Determine the [x, y] coordinate at the center of the cell enclosing the given text.  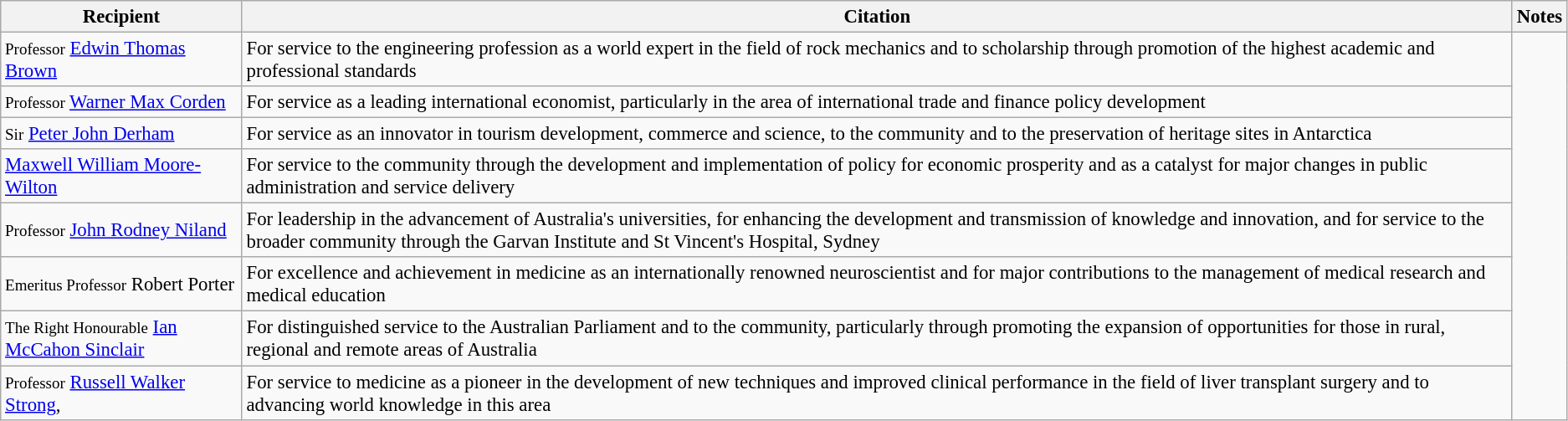
Notes [1540, 17]
Professor Russell Walker Strong, [121, 393]
The Right Honourable Ian McCahon Sinclair [121, 338]
Emeritus Professor Robert Porter [121, 285]
Professor John Rodney Niland [121, 231]
Professor Warner Max Corden [121, 102]
For service as an innovator in tourism development, commerce and science, to the community and to the preservation of heritage sites in Antarctica [877, 134]
Sir Peter John Derham [121, 134]
Recipient [121, 17]
For service as a leading international economist, particularly in the area of international trade and finance policy development [877, 102]
Professor Edwin Thomas Brown [121, 60]
Citation [877, 17]
Maxwell William Moore-Wilton [121, 176]
